For the text-containing cell, return its midpoint in (X, Y) coordinate format. 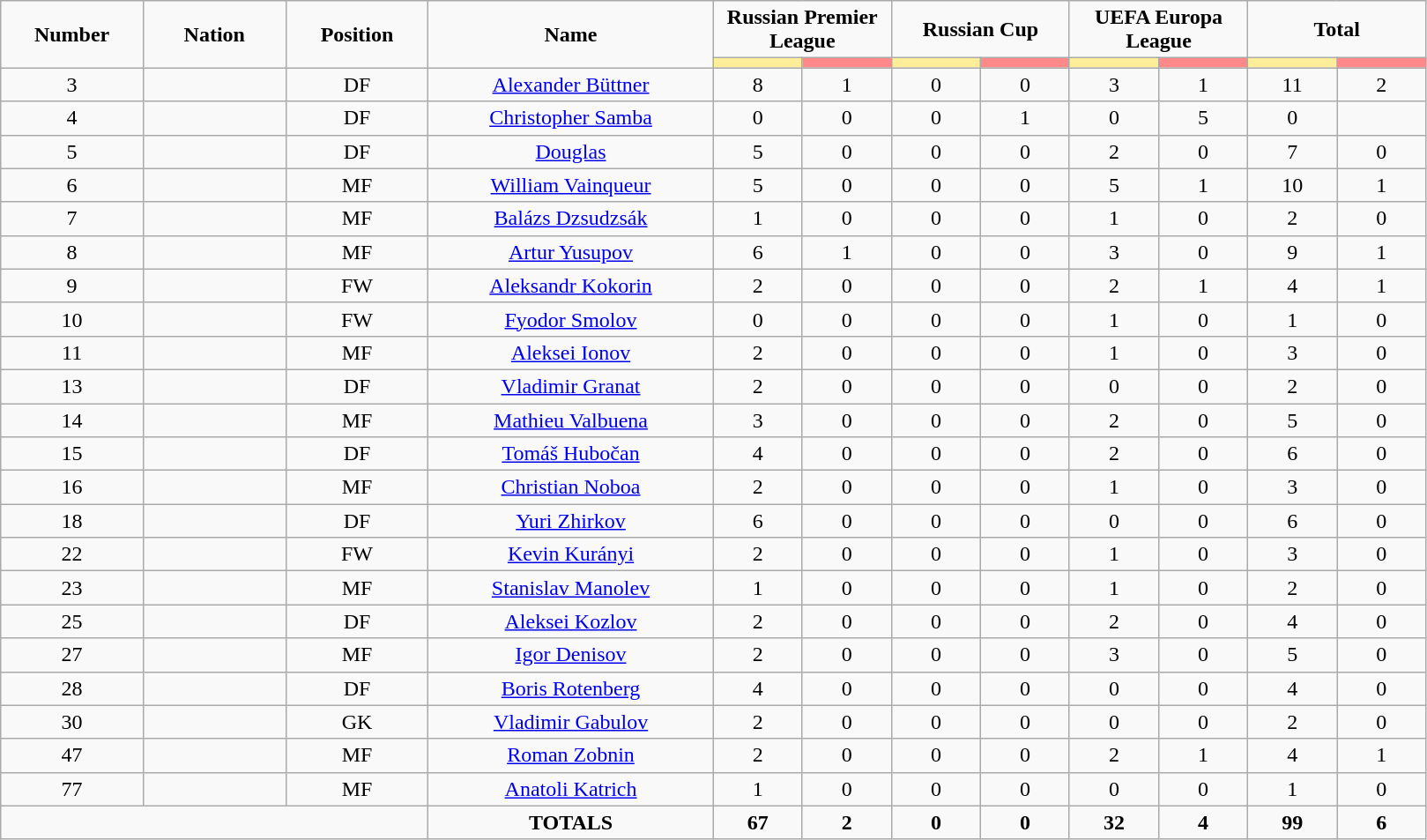
Name (571, 34)
99 (1292, 822)
47 (72, 755)
Aleksandr Kokorin (571, 286)
30 (72, 722)
Nation (214, 34)
Balázs Dzsudzsák (571, 219)
Number (72, 34)
Igor Denisov (571, 655)
14 (72, 420)
67 (758, 822)
Christian Noboa (571, 487)
Total (1337, 30)
Artur Yusupov (571, 252)
Boris Rotenberg (571, 688)
32 (1114, 822)
Douglas (571, 152)
UEFA Europa League (1158, 30)
15 (72, 454)
Kevin Kurányi (571, 554)
Vladimir Granat (571, 386)
Anatoli Katrich (571, 789)
27 (72, 655)
Position (357, 34)
18 (72, 521)
Christopher Samba (571, 118)
TOTALS (571, 822)
Aleksei Kozlov (571, 621)
28 (72, 688)
Yuri Zhirkov (571, 521)
GK (357, 722)
Alexander Büttner (571, 85)
13 (72, 386)
77 (72, 789)
Russian Cup (980, 30)
25 (72, 621)
Fyodor Smolov (571, 319)
Tomáš Hubočan (571, 454)
Mathieu Valbuena (571, 420)
Vladimir Gabulov (571, 722)
William Vainqueur (571, 185)
23 (72, 588)
Roman Zobnin (571, 755)
Stanislav Manolev (571, 588)
Aleksei Ionov (571, 353)
Russian Premier League (802, 30)
16 (72, 487)
22 (72, 554)
